Return the [x, y] coordinate for the center point of the cell that contains the specified text.  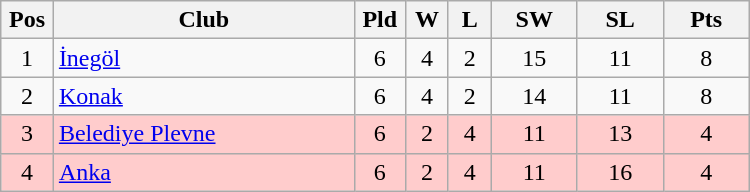
1 [28, 58]
SW [534, 20]
15 [534, 58]
L [470, 20]
Pos [28, 20]
16 [620, 172]
Belediye Plevne [204, 134]
W [426, 20]
14 [534, 96]
Anka [204, 172]
3 [28, 134]
Konak [204, 96]
Pts [706, 20]
Club [204, 20]
13 [620, 134]
Pld [380, 20]
SL [620, 20]
İnegöl [204, 58]
